From the cell containing the given text, extract its center point as [x, y] coordinate. 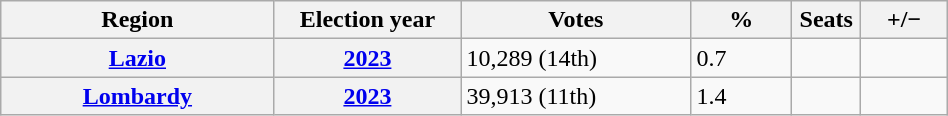
% [742, 20]
39,913 (11th) [576, 96]
10,289 (14th) [576, 58]
Lazio [138, 58]
Lombardy [138, 96]
1.4 [742, 96]
Region [138, 20]
0.7 [742, 58]
+/− [904, 20]
Votes [576, 20]
Election year [368, 20]
Seats [826, 20]
